Extract the (x, y) coordinate from the center of the cell holding the provided text.  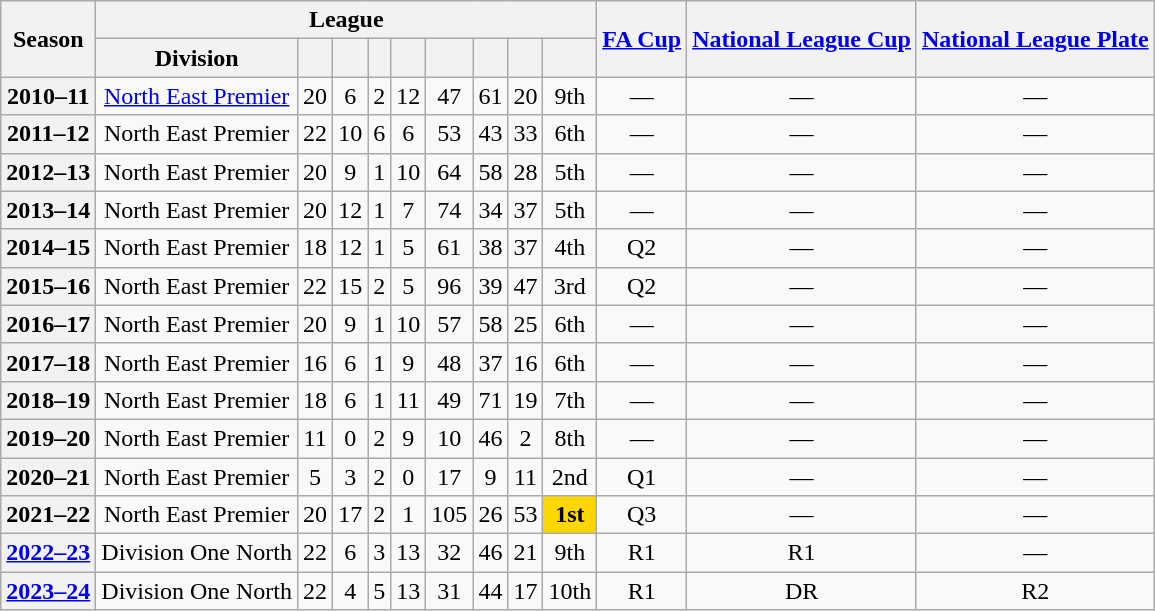
National League Cup (802, 39)
3rd (570, 286)
15 (350, 286)
2022–23 (48, 553)
2nd (570, 477)
21 (526, 553)
Q1 (642, 477)
2023–24 (48, 591)
4th (570, 248)
28 (526, 172)
31 (450, 591)
43 (490, 134)
7th (570, 400)
DR (802, 591)
44 (490, 591)
7 (408, 210)
2019–20 (48, 438)
57 (450, 324)
2013–14 (48, 210)
64 (450, 172)
33 (526, 134)
Season (48, 39)
2018–19 (48, 400)
19 (526, 400)
R2 (1035, 591)
96 (450, 286)
8th (570, 438)
FA Cup (642, 39)
2021–22 (48, 515)
38 (490, 248)
2017–18 (48, 362)
2015–16 (48, 286)
2010–11 (48, 96)
25 (526, 324)
1st (570, 515)
32 (450, 553)
10th (570, 591)
49 (450, 400)
League (346, 20)
2016–17 (48, 324)
National League Plate (1035, 39)
39 (490, 286)
48 (450, 362)
4 (350, 591)
2012–13 (48, 172)
105 (450, 515)
Q3 (642, 515)
2011–12 (48, 134)
26 (490, 515)
74 (450, 210)
Division (197, 58)
71 (490, 400)
34 (490, 210)
2020–21 (48, 477)
2014–15 (48, 248)
